Scan for the cell matching the given text and deliver its [X, Y] coordinate at center. 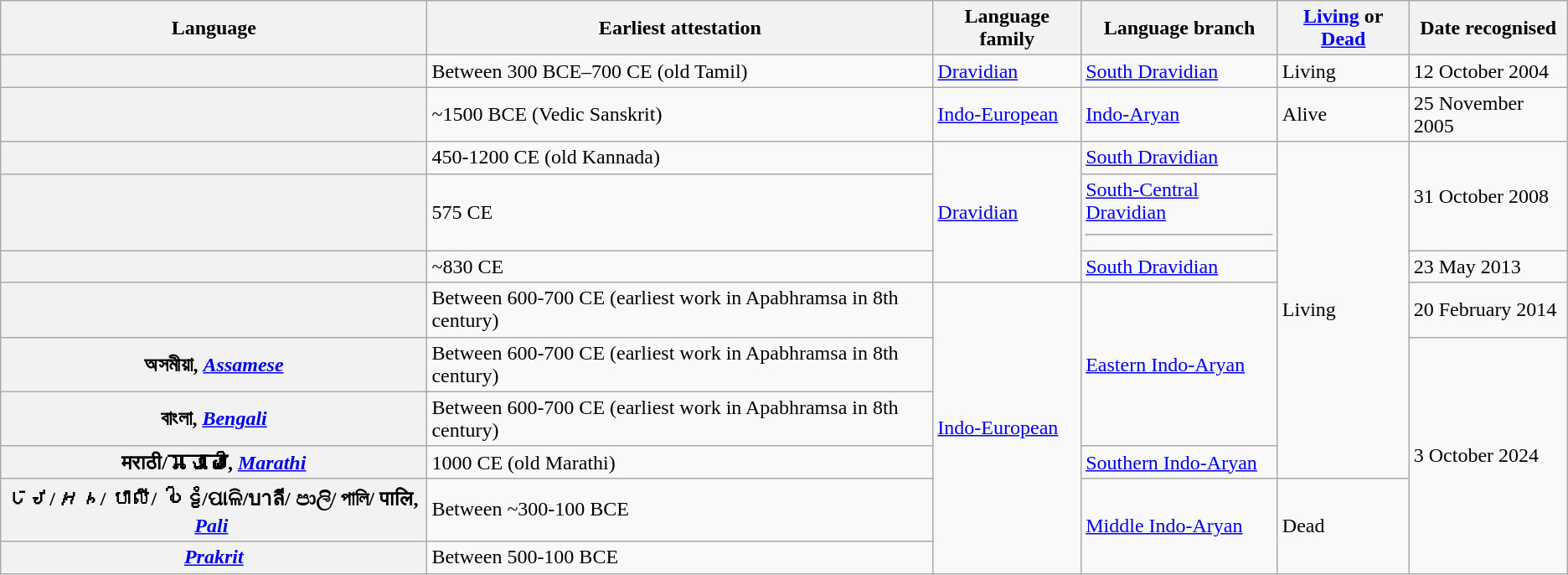
Language family [1007, 28]
Between 500-100 BCE [680, 557]
Between ~300-100 BCE [680, 510]
Alive [1344, 114]
~830 CE [680, 267]
অসমীয়া, Assamese [214, 364]
3 October 2024 [1488, 455]
Eastern Indo-Aryan [1179, 364]
23 May 2013 [1488, 267]
Language [214, 28]
Earliest attestation [680, 28]
31 October 2008 [1488, 196]
Indo-Aryan [1179, 114]
1000 CE (old Marathi) [680, 462]
Living or Dead [1344, 28]
Southern Indo-Aryan [1179, 462]
Date recognised [1488, 28]
20 February 2014 [1488, 310]
Prakrit [214, 557]
𑀧𑀸𑀮𑀺/ 𐨤𐨫𐨁/ បាលី/ ပါဠိ/ପାଳି/บาลี/ පාලි/ পালি/ पालि, Pali [214, 510]
575 CE [680, 212]
Language branch [1179, 28]
Dead [1344, 526]
25 November 2005 [1488, 114]
Between 300 BCE–700 CE (old Tamil) [680, 71]
450-1200 CE (old Kannada) [680, 158]
Middle Indo-Aryan [1179, 526]
मराठी/𑘦𑘨𑘰𑘙𑘲, Marathi [214, 462]
12 October 2004 [1488, 71]
~1500 BCE (Vedic Sanskrit) [680, 114]
South-Central Dravidian [1179, 212]
বাংলা, Bengali [214, 419]
